Capture the cell that displays the provided text and extract its (X, Y) central coordinate. 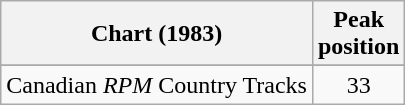
Canadian RPM Country Tracks (157, 85)
33 (358, 85)
Peakposition (358, 34)
Chart (1983) (157, 34)
